Determine the [x, y] coordinate at the center of the cell enclosing the given text.  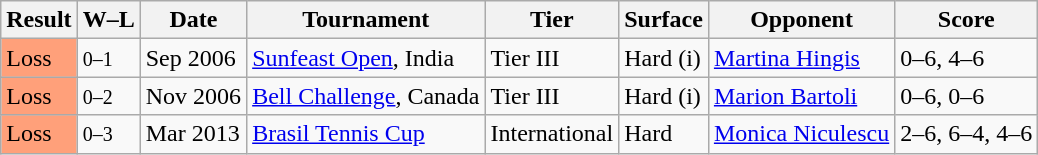
2–6, 6–4, 4–6 [966, 134]
0–6, 4–6 [966, 58]
Score [966, 20]
Brasil Tennis Cup [366, 134]
Marion Bartoli [801, 96]
Nov 2006 [193, 96]
Tournament [366, 20]
Martina Hingis [801, 58]
0–6, 0–6 [966, 96]
Monica Niculescu [801, 134]
Tier [552, 20]
International [552, 134]
Surface [664, 20]
Hard [664, 134]
W–L [108, 20]
Opponent [801, 20]
Mar 2013 [193, 134]
Bell Challenge, Canada [366, 96]
0–2 [108, 96]
Sep 2006 [193, 58]
Result [39, 20]
Sunfeast Open, India [366, 58]
0–3 [108, 134]
0–1 [108, 58]
Date [193, 20]
